Provide the [x, y] coordinate of the cell's center where the given text is located.  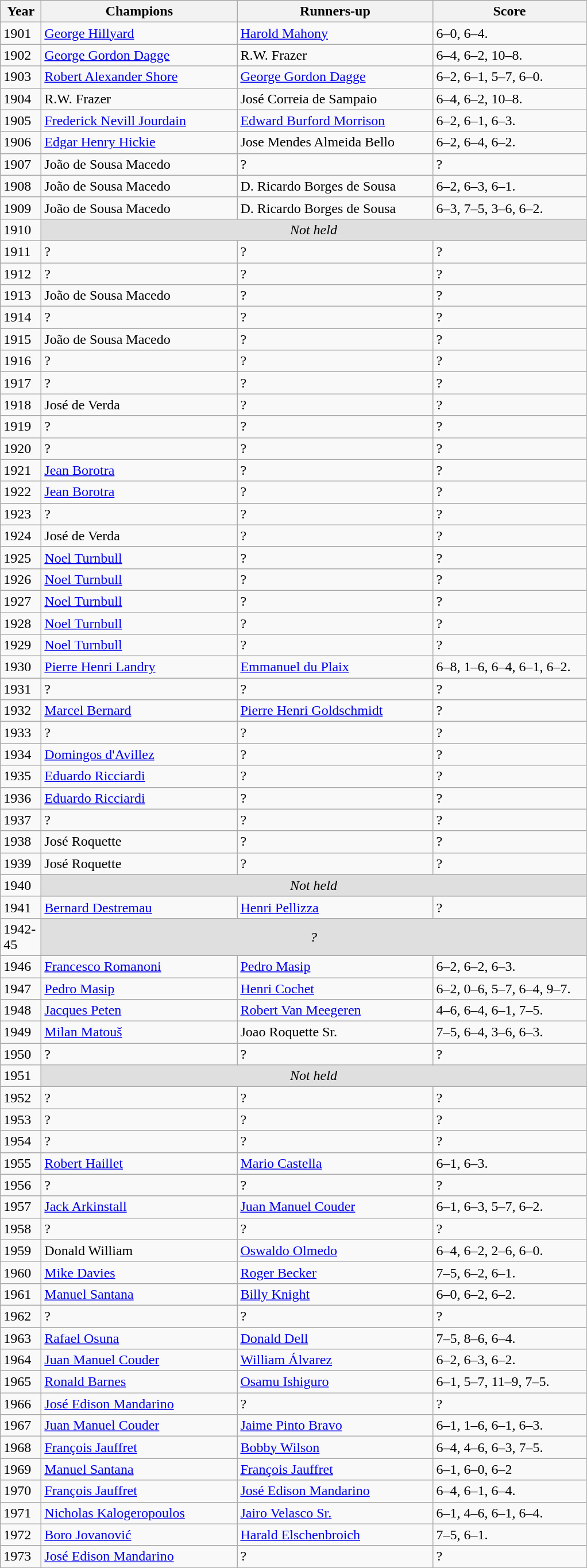
1938 [21, 842]
1934 [21, 754]
Runners-up [335, 11]
Jack Arkinstall [139, 1207]
1935 [21, 776]
6–1, 6–3. [509, 1163]
7–5, 6–4, 3–6, 6–3. [509, 1032]
6–2, 6–3, 6–2. [509, 1360]
6–2, 6–2, 6–3. [509, 966]
6–4, 4–6, 6–3, 7–5. [509, 1447]
7–5, 6–2, 6–1. [509, 1272]
1941 [21, 907]
1901 [21, 33]
Boro Jovanović [139, 1535]
6–1, 1–6, 6–1, 6–3. [509, 1426]
1958 [21, 1229]
1924 [21, 536]
1960 [21, 1272]
6–2, 0–6, 5–7, 6–4, 9–7. [509, 988]
Jose Mendes Almeida Bello [335, 142]
1939 [21, 864]
1916 [21, 361]
6–0, 6–4. [509, 33]
Donald William [139, 1250]
7–5, 6–1. [509, 1535]
Mario Castella [335, 1163]
Edgar Henry Hickie [139, 142]
7–5, 8–6, 6–4. [509, 1338]
1972 [21, 1535]
1964 [21, 1360]
1930 [21, 667]
1921 [21, 470]
1952 [21, 1098]
1950 [21, 1054]
William Álvarez [335, 1360]
6–2, 6–4, 6–2. [509, 142]
Mike Davies [139, 1272]
6–1, 5–7, 11–9, 7–5. [509, 1382]
1971 [21, 1513]
1906 [21, 142]
1918 [21, 405]
1965 [21, 1382]
1954 [21, 1141]
1928 [21, 623]
Robert Haillet [139, 1163]
Emmanuel du Plaix [335, 667]
1969 [21, 1469]
Francesco Romanoni [139, 966]
1925 [21, 557]
1927 [21, 601]
1949 [21, 1032]
1919 [21, 427]
Henri Pellizza [335, 907]
1973 [21, 1557]
1959 [21, 1250]
1929 [21, 645]
1962 [21, 1316]
1905 [21, 121]
1907 [21, 164]
1955 [21, 1163]
1926 [21, 579]
6–2, 6–3, 6–1. [509, 186]
Joao Roquette Sr. [335, 1032]
1923 [21, 514]
Milan Matouš [139, 1032]
Ronald Barnes [139, 1382]
1946 [21, 966]
1915 [21, 339]
1909 [21, 208]
Champions [139, 11]
José Correia de Sampaio [335, 99]
6–1, 4–6, 6–1, 6–4. [509, 1513]
1966 [21, 1404]
6–1, 6–3, 5–7, 6–2. [509, 1207]
Jaime Pinto Bravo [335, 1426]
6–1, 6–0, 6–2 [509, 1469]
1967 [21, 1426]
6–4, 6–2, 2–6, 6–0. [509, 1250]
1931 [21, 689]
1956 [21, 1185]
1903 [21, 77]
Year [21, 11]
1940 [21, 885]
Score [509, 11]
6–3, 7–5, 3–6, 6–2. [509, 208]
1936 [21, 798]
1951 [21, 1076]
1963 [21, 1338]
1914 [21, 318]
Rafael Osuna [139, 1338]
1942-45 [21, 937]
Frederick Nevill Jourdain [139, 121]
Marcel Bernard [139, 711]
Nicholas Kalogeropoulos [139, 1513]
Harald Elschenbroich [335, 1535]
6–8, 1–6, 6–4, 6–1, 6–2. [509, 667]
1970 [21, 1491]
1968 [21, 1447]
Roger Becker [335, 1272]
Bernard Destremau [139, 907]
6–2, 6–1, 6–3. [509, 121]
1904 [21, 99]
1912 [21, 274]
1947 [21, 988]
6–2, 6–1, 5–7, 6–0. [509, 77]
6–4, 6–1, 6–4. [509, 1491]
1961 [21, 1294]
Pierre Henri Goldschmidt [335, 711]
Edward Burford Morrison [335, 121]
Bobby Wilson [335, 1447]
Osamu Ishiguro [335, 1382]
6–0, 6–2, 6–2. [509, 1294]
1937 [21, 820]
George Hillyard [139, 33]
Billy Knight [335, 1294]
1953 [21, 1120]
Henri Cochet [335, 988]
4–6, 6–4, 6–1, 7–5. [509, 1011]
Pierre Henri Landry [139, 667]
Donald Dell [335, 1338]
1910 [21, 230]
Domingos d'Avillez [139, 754]
1922 [21, 492]
1902 [21, 55]
1911 [21, 251]
1908 [21, 186]
Jairo Velasco Sr. [335, 1513]
Jacques Peten [139, 1011]
Robert Van Meegeren [335, 1011]
Robert Alexander Shore [139, 77]
Harold Mahony [335, 33]
1913 [21, 296]
1957 [21, 1207]
1933 [21, 733]
Oswaldo Olmedo [335, 1250]
1917 [21, 383]
1948 [21, 1011]
1932 [21, 711]
1920 [21, 448]
